Return (x, y) of the center of cell containing provided text 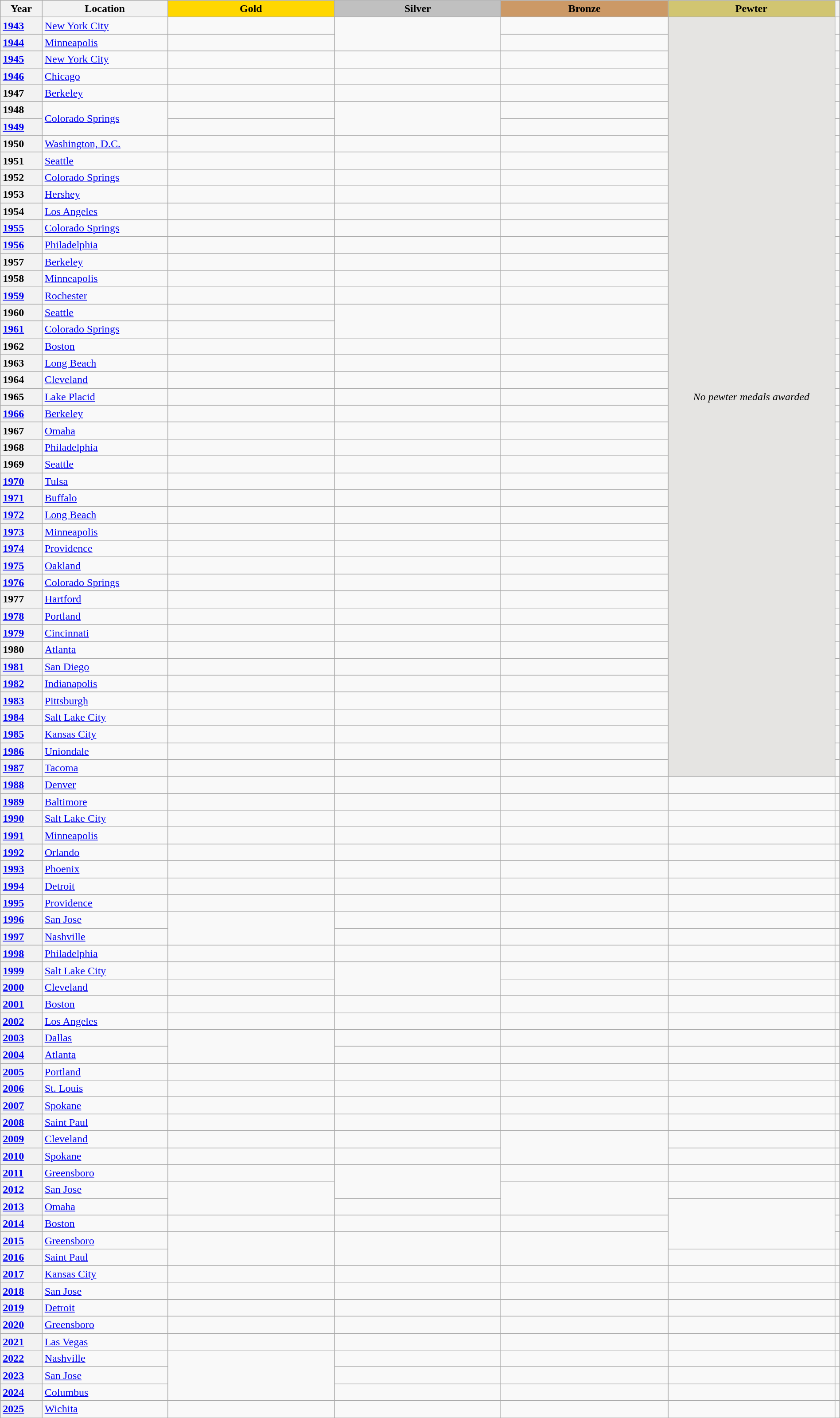
1966 (21, 414)
1974 (21, 549)
Denver (105, 785)
1972 (21, 515)
Year (21, 9)
No pewter medals awarded (751, 397)
1973 (21, 532)
Hartford (105, 599)
Dallas (105, 1038)
Uniondale (105, 751)
1945 (21, 59)
2000 (21, 987)
2019 (21, 1308)
2016 (21, 1257)
1989 (21, 802)
2020 (21, 1325)
1990 (21, 819)
1964 (21, 380)
Orlando (105, 852)
Baltimore (105, 802)
1992 (21, 852)
1975 (21, 566)
1968 (21, 447)
1997 (21, 937)
2007 (21, 1105)
2010 (21, 1156)
1961 (21, 329)
1959 (21, 296)
2006 (21, 1089)
1950 (21, 144)
Location (105, 9)
2001 (21, 1004)
1987 (21, 768)
St. Louis (105, 1089)
Phoenix (105, 869)
1984 (21, 717)
1957 (21, 262)
2008 (21, 1122)
1947 (21, 93)
1983 (21, 700)
Indianapolis (105, 684)
2021 (21, 1342)
Rochester (105, 296)
2015 (21, 1240)
Pittsburgh (105, 700)
1991 (21, 836)
1960 (21, 313)
1969 (21, 464)
Silver (417, 9)
1999 (21, 970)
Buffalo (105, 498)
1970 (21, 481)
2003 (21, 1038)
Bronze (585, 9)
1980 (21, 650)
1981 (21, 667)
1976 (21, 582)
1958 (21, 279)
1944 (21, 43)
1962 (21, 346)
1978 (21, 616)
2002 (21, 1021)
2011 (21, 1173)
1948 (21, 110)
Lake Placid (105, 397)
1996 (21, 920)
Washington, D.C. (105, 144)
1986 (21, 751)
2004 (21, 1055)
1963 (21, 363)
1949 (21, 127)
2005 (21, 1072)
1955 (21, 228)
Columbus (105, 1392)
2022 (21, 1359)
1994 (21, 886)
2009 (21, 1139)
2023 (21, 1375)
1988 (21, 785)
1982 (21, 684)
1993 (21, 869)
2012 (21, 1190)
Hershey (105, 194)
1985 (21, 734)
1977 (21, 599)
Wichita (105, 1409)
1953 (21, 194)
Cincinnati (105, 633)
1971 (21, 498)
Pewter (751, 9)
1951 (21, 160)
Gold (251, 9)
2013 (21, 1207)
Chicago (105, 76)
Tulsa (105, 481)
1943 (21, 26)
1952 (21, 177)
1967 (21, 430)
1954 (21, 211)
2018 (21, 1291)
2025 (21, 1409)
2017 (21, 1274)
1946 (21, 76)
Tacoma (105, 768)
2024 (21, 1392)
1995 (21, 903)
San Diego (105, 667)
1979 (21, 633)
1956 (21, 245)
1965 (21, 397)
Oakland (105, 566)
2014 (21, 1223)
1998 (21, 953)
Las Vegas (105, 1342)
